From the cell containing the given text, extract its center point as [x, y] coordinate. 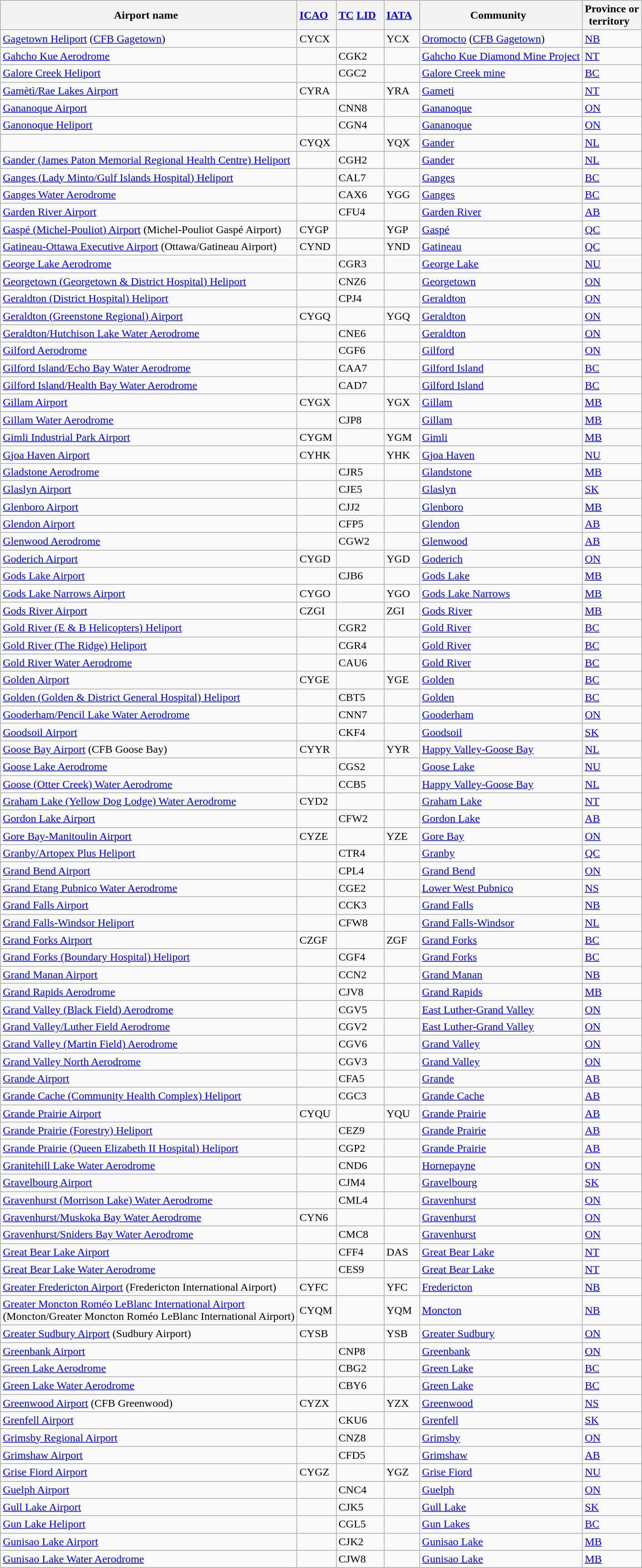
Grand Falls Airport [149, 905]
Greenbank [501, 1351]
Gilford [501, 351]
CNZ8 [360, 1438]
CYGD [316, 559]
YQM [402, 1310]
Guelph Airport [149, 1490]
Glaslyn [501, 489]
CGW2 [360, 541]
Grand Valley/Luther Field Aerodrome [149, 1027]
CPL4 [360, 871]
Gravelbourg Airport [149, 1183]
Grand Forks Airport [149, 940]
CJW8 [360, 1559]
Gore Bay-Manitoulin Airport [149, 836]
YQU [402, 1113]
YGZ [402, 1472]
Gold River Water Aerodrome [149, 663]
Gun Lakes [501, 1524]
Great Bear Lake Water Aerodrome [149, 1269]
CAL7 [360, 177]
Grand Bend Airport [149, 871]
CGL5 [360, 1524]
Grenfell [501, 1420]
Greater Moncton Roméo LeBlanc International Airport(Moncton/Greater Moncton Roméo LeBlanc International Airport) [149, 1310]
CYND [316, 247]
Granby [501, 853]
YGG [402, 194]
CGS2 [360, 766]
Gods Lake Narrows Airport [149, 593]
CAU6 [360, 663]
CML4 [360, 1200]
CAX6 [360, 194]
Garden River Airport [149, 212]
CJK2 [360, 1542]
Goderich [501, 559]
CZGF [316, 940]
CCK3 [360, 905]
Grande Airport [149, 1079]
YGM [402, 437]
CYGQ [316, 316]
CYGZ [316, 1472]
Gold River (The Ridge) Heliport [149, 645]
Gull Lake [501, 1507]
Goodsoil [501, 732]
YYR [402, 749]
CJR5 [360, 472]
Gameti [501, 91]
CTR4 [360, 853]
Moncton [501, 1310]
Gravenhurst/Muskoka Bay Water Aerodrome [149, 1217]
CGH2 [360, 160]
CGF4 [360, 957]
Galore Creek Heliport [149, 73]
Geraldton/Hutchison Lake Water Aerodrome [149, 333]
CGP2 [360, 1148]
Greater Fredericton Airport (Fredericton International Airport) [149, 1287]
Geraldton (District Hospital) Heliport [149, 299]
Golden Airport [149, 680]
CES9 [360, 1269]
Guelph [501, 1490]
Hornepayne [501, 1165]
Gods Lake [501, 576]
Glenwood [501, 541]
CYRA [316, 91]
CYGP [316, 229]
YSB [402, 1333]
Gilford Island/Health Bay Water Aerodrome [149, 385]
Gagetown Heliport (CFB Gagetown) [149, 39]
Gooderham/Pencil Lake Water Aerodrome [149, 715]
Goose Lake Aerodrome [149, 766]
CFD5 [360, 1455]
Gatineau [501, 247]
Galore Creek mine [501, 73]
Gatineau-Ottawa Executive Airport (Ottawa/Gatineau Airport) [149, 247]
Gore Bay [501, 836]
Greater Sudbury [501, 1333]
CNZ6 [360, 281]
Grand Forks (Boundary Hospital) Heliport [149, 957]
Grand Manan [501, 975]
Green Lake Water Aerodrome [149, 1386]
CYD2 [316, 802]
CYYR [316, 749]
YCX [402, 39]
ICAO [316, 15]
Grand Etang Pubnico Water Aerodrome [149, 888]
Grand Valley (Martin Field) Aerodrome [149, 1044]
CMC8 [360, 1235]
CGF6 [360, 351]
Grand Valley North Aerodrome [149, 1062]
Gilford Island/Echo Bay Water Aerodrome [149, 368]
CGK2 [360, 56]
Golden (Golden & District General Hospital) Heliport [149, 697]
CYQX [316, 143]
Gahcho Kue Diamond Mine Project [501, 56]
CND6 [360, 1165]
CGR2 [360, 628]
YFC [402, 1287]
Goose (Otter Creek) Water Aerodrome [149, 784]
CJP8 [360, 420]
Green Lake Aerodrome [149, 1369]
CGV2 [360, 1027]
Airport name [149, 15]
TC LID [360, 15]
Grand Valley (Black Field) Aerodrome [149, 1009]
Goodsoil Airport [149, 732]
CGR3 [360, 264]
CKF4 [360, 732]
CYZE [316, 836]
Gunisao Lake Water Aerodrome [149, 1559]
CBT5 [360, 697]
CCN2 [360, 975]
Granitehill Lake Water Aerodrome [149, 1165]
Graham Lake (Yellow Dog Lodge) Water Aerodrome [149, 802]
Gravenhurst/Sniders Bay Water Aerodrome [149, 1235]
CNE6 [360, 333]
DAS [402, 1252]
ZGF [402, 940]
CJJ2 [360, 507]
Gaspé [501, 229]
Ganges Water Aerodrome [149, 194]
Gjoa Haven [501, 455]
Gordon Lake Airport [149, 819]
CKU6 [360, 1420]
Grand Rapids Aerodrome [149, 992]
IATA [402, 15]
Gravenhurst (Morrison Lake) Water Aerodrome [149, 1200]
Glaslyn Airport [149, 489]
CJM4 [360, 1183]
CFA5 [360, 1079]
CFP5 [360, 524]
Gjoa Haven Airport [149, 455]
Grand Bend [501, 871]
Grenfell Airport [149, 1420]
CNC4 [360, 1490]
Grand Falls-Windsor [501, 923]
Greenwood [501, 1403]
CBY6 [360, 1386]
CYQM [316, 1310]
CJE5 [360, 489]
YZX [402, 1403]
YGX [402, 403]
CGV5 [360, 1009]
Gods Lake Narrows [501, 593]
CFU4 [360, 212]
CPJ4 [360, 299]
Gahcho Kue Aerodrome [149, 56]
Grand Falls [501, 905]
Granby/Artopex Plus Heliport [149, 853]
CGR4 [360, 645]
Fredericton [501, 1287]
CYHK [316, 455]
Gander (James Paton Memorial Regional Health Centre) Heliport [149, 160]
CYQU [316, 1113]
CEZ9 [360, 1131]
Georgetown (Georgetown & District Hospital) Heliport [149, 281]
CGV3 [360, 1062]
Gold River (E & B Helicopters) Heliport [149, 628]
Goose Bay Airport (CFB Goose Bay) [149, 749]
Gull Lake Airport [149, 1507]
CYSB [316, 1333]
CGC2 [360, 73]
Gun Lake Heliport [149, 1524]
Gillam Water Aerodrome [149, 420]
Grise Fiord [501, 1472]
CYGE [316, 680]
CNN7 [360, 715]
CYGM [316, 437]
Oromocto (CFB Gagetown) [501, 39]
Greater Sudbury Airport (Sudbury Airport) [149, 1333]
ZGI [402, 611]
Ganges (Lady Minto/Gulf Islands Hospital) Heliport [149, 177]
Gods River [501, 611]
Grimsby Regional Airport [149, 1438]
Gooderham [501, 715]
Gimli Industrial Park Airport [149, 437]
Gods Lake Airport [149, 576]
YHK [402, 455]
George Lake Aerodrome [149, 264]
CJV8 [360, 992]
YZE [402, 836]
CYFC [316, 1287]
Greenwood Airport (CFB Greenwood) [149, 1403]
Grande Prairie (Forestry) Heliport [149, 1131]
CFF4 [360, 1252]
Great Bear Lake Airport [149, 1252]
Glendon [501, 524]
Gamètì/Rae Lakes Airport [149, 91]
CGV6 [360, 1044]
George Lake [501, 264]
Glenwood Aerodrome [149, 541]
Grise Fiord Airport [149, 1472]
Gaspé (Michel-Pouliot) Airport (Michel-Pouliot Gaspé Airport) [149, 229]
Gilford Aerodrome [149, 351]
CGN4 [360, 125]
CFW2 [360, 819]
Gimli [501, 437]
Gananoque Airport [149, 108]
CBG2 [360, 1369]
CGE2 [360, 888]
Glenboro [501, 507]
CAD7 [360, 385]
Grande Prairie Airport [149, 1113]
YGP [402, 229]
Goderich Airport [149, 559]
Grande [501, 1079]
Glenboro Airport [149, 507]
YGO [402, 593]
CYGX [316, 403]
Province orterritory [612, 15]
CFW8 [360, 923]
YRA [402, 91]
Greenbank Airport [149, 1351]
CYN6 [316, 1217]
CAA7 [360, 368]
Grand Manan Airport [149, 975]
Glendon Airport [149, 524]
CGC3 [360, 1096]
Goose Lake [501, 766]
YND [402, 247]
Garden River [501, 212]
Lower West Pubnico [501, 888]
Grimsby [501, 1438]
Gordon Lake [501, 819]
Glandstone [501, 472]
CCB5 [360, 784]
Grimshaw Airport [149, 1455]
Gunisao Lake Airport [149, 1542]
Grande Prairie (Queen Elizabeth II Hospital) Heliport [149, 1148]
Grand Falls-Windsor Heliport [149, 923]
Gladstone Aerodrome [149, 472]
Graham Lake [501, 802]
CYGO [316, 593]
YGE [402, 680]
CJK5 [360, 1507]
YGQ [402, 316]
Grimshaw [501, 1455]
Community [501, 15]
YGD [402, 559]
Grand Rapids [501, 992]
YQX [402, 143]
Ganonoque Heliport [149, 125]
Grande Cache [501, 1096]
CJB6 [360, 576]
CYZX [316, 1403]
Gravelbourg [501, 1183]
CNN8 [360, 108]
CYCX [316, 39]
Geraldton (Greenstone Regional) Airport [149, 316]
CZGI [316, 611]
CNP8 [360, 1351]
Grande Cache (Community Health Complex) Heliport [149, 1096]
Gillam Airport [149, 403]
Georgetown [501, 281]
Gods River Airport [149, 611]
